Scan for the cell matching the given text and deliver its (X, Y) coordinate at center. 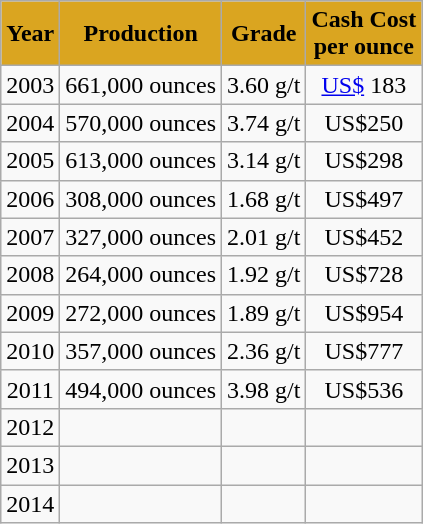
US$298 (364, 161)
US$536 (364, 389)
2.01 g/t (264, 237)
327,000 ounces (141, 237)
2008 (30, 275)
Cash Costper ounce (364, 34)
US$777 (364, 351)
2014 (30, 503)
US$954 (364, 313)
Grade (264, 34)
2013 (30, 465)
2007 (30, 237)
570,000 ounces (141, 123)
2011 (30, 389)
308,000 ounces (141, 199)
US$497 (364, 199)
613,000 ounces (141, 161)
Production (141, 34)
264,000 ounces (141, 275)
494,000 ounces (141, 389)
2006 (30, 199)
3.14 g/t (264, 161)
1.89 g/t (264, 313)
2012 (30, 427)
2.36 g/t (264, 351)
US$728 (364, 275)
357,000 ounces (141, 351)
3.74 g/t (264, 123)
1.92 g/t (264, 275)
2004 (30, 123)
272,000 ounces (141, 313)
US$452 (364, 237)
Year (30, 34)
US$ 183 (364, 85)
3.98 g/t (264, 389)
2009 (30, 313)
2005 (30, 161)
661,000 ounces (141, 85)
US$250 (364, 123)
2003 (30, 85)
2010 (30, 351)
1.68 g/t (264, 199)
3.60 g/t (264, 85)
